For the text-containing cell, return its midpoint in (x, y) coordinate format. 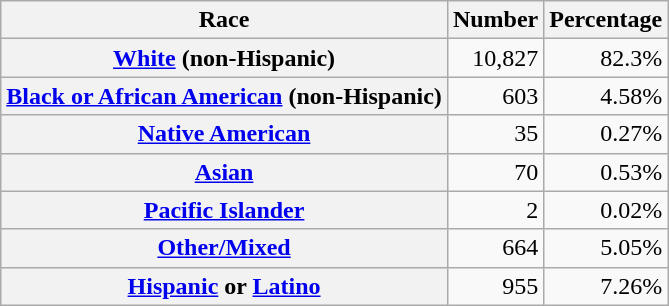
Pacific Islander (224, 210)
955 (495, 286)
Asian (224, 172)
5.05% (606, 248)
Native American (224, 134)
Number (495, 20)
4.58% (606, 96)
70 (495, 172)
0.02% (606, 210)
Hispanic or Latino (224, 286)
10,827 (495, 58)
2 (495, 210)
603 (495, 96)
White (non-Hispanic) (224, 58)
7.26% (606, 286)
Black or African American (non-Hispanic) (224, 96)
82.3% (606, 58)
664 (495, 248)
0.27% (606, 134)
0.53% (606, 172)
Percentage (606, 20)
Other/Mixed (224, 248)
Race (224, 20)
35 (495, 134)
